Find where the given text appears and provide that cell's center as (x, y) coordinate. 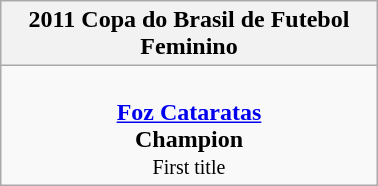
Foz CataratasChampionFirst title (189, 126)
2011 Copa do Brasil de Futebol Feminino (189, 34)
